Find where the given text appears and provide that cell's center as (X, Y) coordinate. 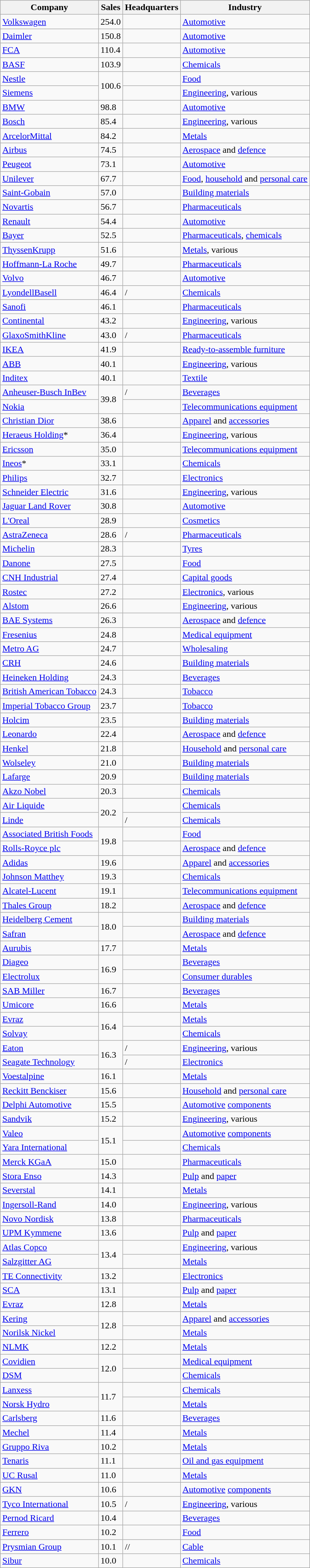
Sanofi (49, 307)
Heidelberg Cement (49, 920)
Thales Group (49, 905)
Nestle (49, 79)
Voestalpine (49, 1076)
Severstal (49, 1190)
DSM (49, 1376)
52.5 (111, 235)
13.8 (111, 1219)
Merck KGaA (49, 1162)
Michelin (49, 549)
Johnson Matthey (49, 877)
Safran (49, 934)
20.3 (111, 791)
10.0 (111, 1561)
Kering (49, 1318)
Metals, various (245, 250)
23.7 (111, 706)
17.7 (111, 948)
12.2 (111, 1347)
Volvo (49, 278)
BASF (49, 64)
AstraZeneca (49, 535)
Umicore (49, 1005)
18.2 (111, 905)
Peugeot (49, 164)
SCA (49, 1290)
Headquarters (152, 7)
Heraeus Holding* (49, 435)
16.3 (111, 1055)
16.6 (111, 1005)
UC Rusal (49, 1475)
Wholesaling (245, 649)
Saint-Gobain (49, 193)
Norilsk Nickel (49, 1333)
Lafarge (49, 777)
11.6 (111, 1418)
11.0 (111, 1475)
10.5 (111, 1504)
27.2 (111, 592)
10.1 (111, 1547)
Rostec (49, 592)
CRH (49, 663)
28.9 (111, 520)
Bayer (49, 235)
ArcelorMittal (49, 136)
Renault (49, 221)
Ericsson (49, 449)
18.0 (111, 927)
Capital goods (245, 577)
Siemens (49, 93)
Unilever (49, 179)
Nokia (49, 406)
39.8 (111, 399)
Lanxess (49, 1390)
150.8 (111, 36)
28.6 (111, 535)
Company (49, 7)
19.1 (111, 891)
51.6 (111, 250)
Volkswagen (49, 22)
43.2 (111, 321)
Novo Nordisk (49, 1219)
Textile (245, 378)
26.6 (111, 606)
Schneider Electric (49, 492)
Jaguar Land Rover (49, 506)
32.7 (111, 478)
Industry (245, 7)
Sandvik (49, 1119)
IKEA (49, 349)
Anheuser-Busch InBev (49, 392)
FCA (49, 50)
Covidien (49, 1361)
Daimler (49, 36)
23.5 (111, 720)
Electronics, various (245, 592)
84.2 (111, 136)
Consumer durables (245, 976)
54.4 (111, 221)
13.1 (111, 1290)
Leonardo (49, 734)
L'Oreal (49, 520)
14.1 (111, 1190)
10.6 (111, 1489)
Ineos* (49, 464)
85.4 (111, 121)
Stora Enso (49, 1176)
Rolls-Royce plc (49, 848)
73.1 (111, 164)
Associated British Foods (49, 834)
Fresenius (49, 635)
ABB (49, 364)
16.7 (111, 991)
16.4 (111, 1026)
10.4 (111, 1518)
14.3 (111, 1176)
LyondellBasell (49, 292)
Seagate Technology (49, 1062)
19.6 (111, 862)
Atlas Copco (49, 1247)
27.5 (111, 563)
46.1 (111, 307)
Gruppo Riva (49, 1447)
GlaxoSmithKline (49, 335)
Linde (49, 820)
24.6 (111, 663)
12.0 (111, 1368)
Tyres (245, 549)
57.0 (111, 193)
BAE Systems (49, 620)
19.8 (111, 841)
16.1 (111, 1076)
Oil and gas equipment (245, 1461)
11.1 (111, 1461)
Heineken Holding (49, 677)
15.5 (111, 1105)
UPM Kymmene (49, 1233)
46.7 (111, 278)
Henkel (49, 748)
11.4 (111, 1432)
13.4 (111, 1254)
15.1 (111, 1140)
67.7 (111, 179)
13.6 (111, 1233)
Danone (49, 563)
Adidas (49, 862)
15.0 (111, 1162)
Holcim (49, 720)
Wolseley (49, 763)
Electrolux (49, 976)
19.3 (111, 877)
14.0 (111, 1204)
Cable (245, 1547)
56.7 (111, 207)
21.8 (111, 748)
Cosmetics (245, 520)
38.6 (111, 421)
Ferrero (49, 1532)
74.5 (111, 150)
33.1 (111, 464)
Bosch (49, 121)
30.8 (111, 506)
98.8 (111, 107)
Sibur (49, 1561)
Norsk Hydro (49, 1404)
20.9 (111, 777)
Pernod Ricard (49, 1518)
Diageo (49, 962)
49.7 (111, 264)
Salzgitter AG (49, 1261)
21.0 (111, 763)
Aurubis (49, 948)
Ingersoll-Rand (49, 1204)
41.9 (111, 349)
Eaton (49, 1048)
103.9 (111, 64)
Yara International (49, 1148)
Alcatel-Lucent (49, 891)
BMW (49, 107)
Metro AG (49, 649)
254.0 (111, 22)
Continental (49, 321)
Mechel (49, 1432)
24.7 (111, 649)
Reckitt Benckiser (49, 1091)
Solvay (49, 1033)
36.4 (111, 435)
NLMK (49, 1347)
16.9 (111, 969)
Inditex (49, 378)
Air Liquide (49, 805)
15.2 (111, 1119)
11.7 (111, 1397)
20.2 (111, 812)
Tyco International (49, 1504)
Delphi Automotive (49, 1105)
GKN (49, 1489)
Pharmaceuticals, chemicals (245, 235)
15.6 (111, 1091)
Sales (111, 7)
ThyssenKrupp (49, 250)
Novartis (49, 207)
Carlsberg (49, 1418)
22.4 (111, 734)
Food, household and personal care (245, 179)
CNH Industrial (49, 577)
Christian Dior (49, 421)
Tenaris (49, 1461)
26.3 (111, 620)
Philips (49, 478)
100.6 (111, 86)
27.4 (111, 577)
SAB Miller (49, 991)
110.4 (111, 50)
Airbus (49, 150)
Prysmian Group (49, 1547)
Alstom (49, 606)
24.8 (111, 635)
Imperial Tobacco Group (49, 706)
Ready-to-assemble furniture (245, 349)
British American Tobacco (49, 692)
35.0 (111, 449)
Akzo Nobel (49, 791)
Valeo (49, 1133)
TE Connectivity (49, 1276)
46.4 (111, 292)
// (152, 1547)
28.3 (111, 549)
13.2 (111, 1276)
Hoffmann-La Roche (49, 264)
31.6 (111, 492)
43.0 (111, 335)
